Determine the [X, Y] coordinate at the center of the cell enclosing the given text.  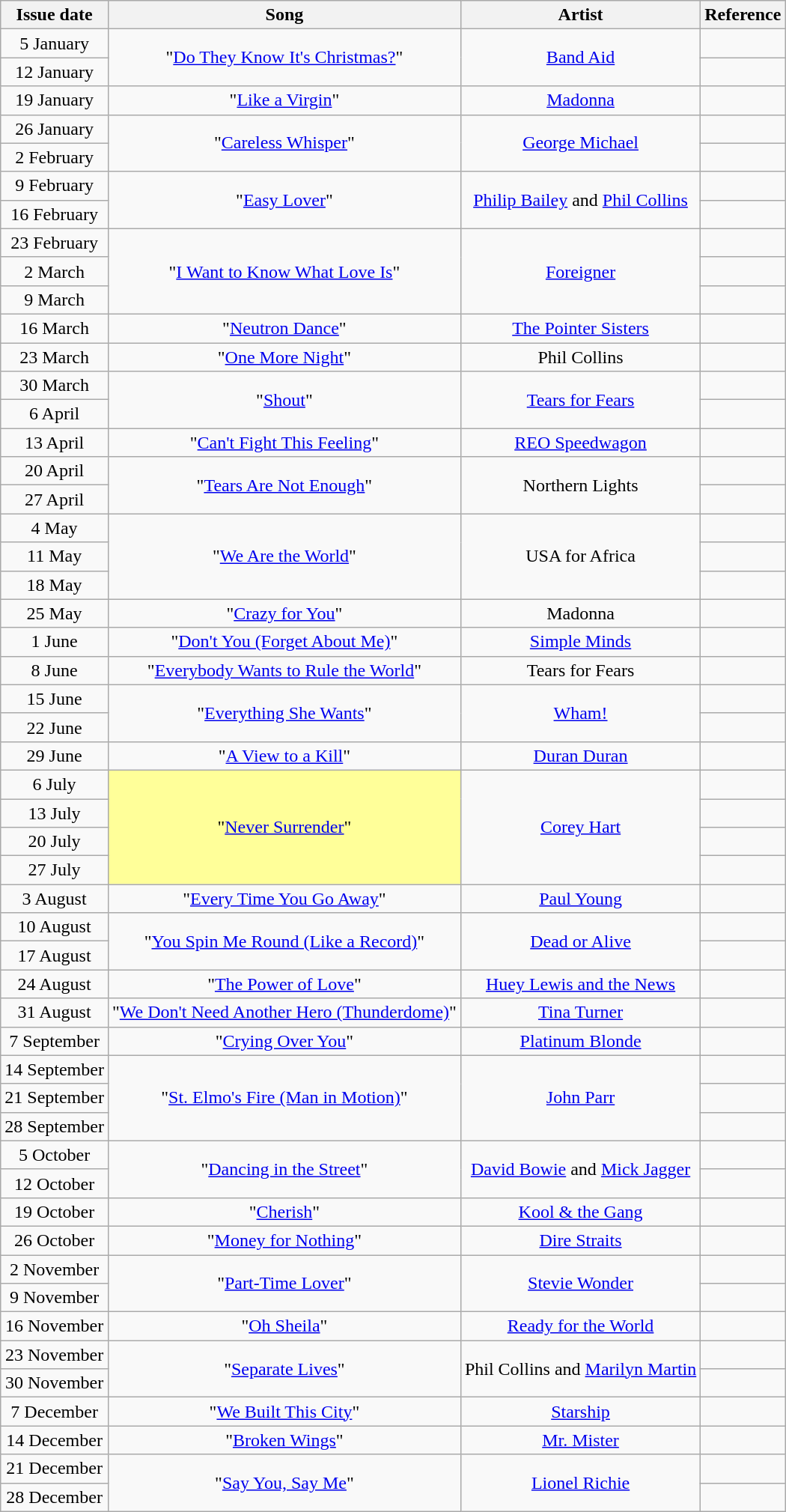
5 January [55, 43]
"Crying Over You" [284, 1041]
"Never Surrender" [284, 827]
Stevie Wonder [580, 1284]
15 June [55, 699]
"Can't Fight This Feeling" [284, 443]
24 August [55, 984]
29 June [55, 756]
"St. Elmo's Fire (Man in Motion)" [284, 1098]
6 April [55, 414]
13 April [55, 443]
Phil Collins and Marilyn Martin [580, 1369]
12 January [55, 72]
30 March [55, 386]
11 May [55, 556]
Paul Young [580, 899]
Simple Minds [580, 642]
20 July [55, 842]
David Bowie and Mick Jagger [580, 1169]
4 May [55, 528]
"Neutron Dance" [284, 328]
23 February [55, 243]
23 November [55, 1355]
Lionel Richie [580, 1483]
Dire Straits [580, 1240]
"We Built This City" [284, 1412]
Mr. Mister [580, 1440]
"Everybody Wants to Rule the World" [284, 670]
13 July [55, 813]
14 September [55, 1069]
21 September [55, 1098]
Issue date [55, 15]
25 May [55, 613]
"Like a Virgin" [284, 100]
19 October [55, 1212]
"Cherish" [284, 1212]
21 December [55, 1469]
Philip Bailey and Phil Collins [580, 200]
12 October [55, 1183]
"Don't You (Forget About Me)" [284, 642]
14 December [55, 1440]
"We Are the World" [284, 556]
2 November [55, 1269]
"One More Night" [284, 357]
30 November [55, 1383]
Platinum Blonde [580, 1041]
Foreigner [580, 271]
"You Spin Me Round (Like a Record)" [284, 941]
"Dancing in the Street" [284, 1169]
The Pointer Sisters [580, 328]
Huey Lewis and the News [580, 984]
John Parr [580, 1098]
"Part-Time Lover" [284, 1284]
17 August [55, 956]
"Every Time You Go Away" [284, 899]
5 October [55, 1155]
Band Aid [580, 58]
7 December [55, 1412]
Corey Hart [580, 827]
7 September [55, 1041]
9 March [55, 300]
28 September [55, 1126]
2 March [55, 271]
"Money for Nothing" [284, 1240]
"Oh Sheila" [284, 1326]
18 May [55, 585]
"We Don't Need Another Hero (Thunderdome)" [284, 1012]
6 July [55, 784]
Wham! [580, 713]
20 April [55, 471]
28 December [55, 1497]
Reference [743, 15]
27 April [55, 500]
"Shout" [284, 400]
9 February [55, 186]
"Easy Lover" [284, 200]
USA for Africa [580, 556]
16 November [55, 1326]
3 August [55, 899]
Dead or Alive [580, 941]
Starship [580, 1412]
"Do They Know It's Christmas?" [284, 58]
"Careless Whisper" [284, 143]
REO Speedwagon [580, 443]
31 August [55, 1012]
9 November [55, 1298]
"I Want to Know What Love Is" [284, 271]
"Tears Are Not Enough" [284, 485]
"The Power of Love" [284, 984]
"Crazy for You" [284, 613]
Tina Turner [580, 1012]
"Say You, Say Me" [284, 1483]
26 January [55, 129]
George Michael [580, 143]
"Separate Lives" [284, 1369]
"Everything She Wants" [284, 713]
8 June [55, 670]
23 March [55, 357]
Northern Lights [580, 485]
26 October [55, 1240]
2 February [55, 157]
1 June [55, 642]
Ready for the World [580, 1326]
27 July [55, 870]
Duran Duran [580, 756]
Artist [580, 15]
19 January [55, 100]
Phil Collins [580, 357]
22 June [55, 727]
10 August [55, 927]
"A View to a Kill" [284, 756]
Song [284, 15]
Kool & the Gang [580, 1212]
"Broken Wings" [284, 1440]
16 March [55, 328]
16 February [55, 214]
